Find where the given text appears and provide that cell's center as [x, y] coordinate. 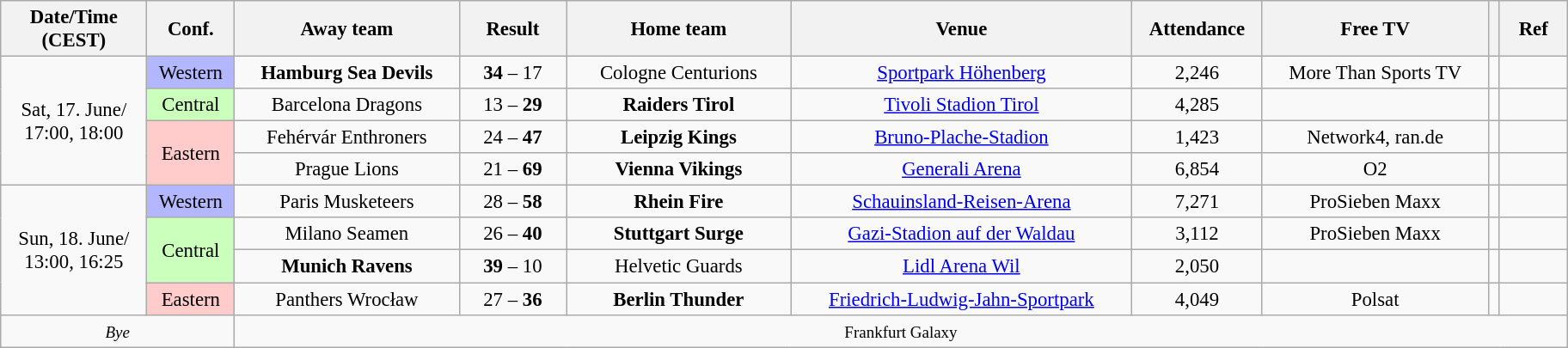
Friedrich-Ludwig-Jahn-Sportpark [961, 299]
21 – 69 [512, 169]
Milano Seamen [347, 235]
13 – 29 [512, 105]
Free TV [1375, 29]
Vienna Vikings [679, 169]
Generali Arena [961, 169]
Raiders Tirol [679, 105]
Sun, 18. June/13:00, 16:25 [74, 250]
2,246 [1197, 73]
Frankfurt Galaxy [901, 331]
28 – 58 [512, 202]
Leipzig Kings [679, 137]
39 – 10 [512, 266]
Conf. [191, 29]
Sportpark Höhenberg [961, 73]
Away team [347, 29]
Berlin Thunder [679, 299]
Prague Lions [347, 169]
3,112 [1197, 235]
Polsat [1375, 299]
2,050 [1197, 266]
Hamburg Sea Devils [347, 73]
24 – 47 [512, 137]
Bruno-Plache-Stadion [961, 137]
Attendance [1197, 29]
6,854 [1197, 169]
Cologne Centurions [679, 73]
Ref [1534, 29]
Stuttgart Surge [679, 235]
27 – 36 [512, 299]
Bye [118, 331]
Munich Ravens [347, 266]
Lidl Arena Wil [961, 266]
Panthers Wrocław [347, 299]
O2 [1375, 169]
More Than Sports TV [1375, 73]
Barcelona Dragons [347, 105]
4,285 [1197, 105]
Gazi-Stadion auf der Waldau [961, 235]
34 – 17 [512, 73]
Venue [961, 29]
Tivoli Stadion Tirol [961, 105]
Fehérvár Enthroners [347, 137]
Sat, 17. June/17:00, 18:00 [74, 121]
1,423 [1197, 137]
Date/Time (CEST) [74, 29]
Paris Musketeers [347, 202]
Network4, ran.de [1375, 137]
Rhein Fire [679, 202]
Helvetic Guards [679, 266]
Schauinsland-Reisen-Arena [961, 202]
Home team [679, 29]
26 – 40 [512, 235]
4,049 [1197, 299]
7,271 [1197, 202]
Result [512, 29]
